For the text-containing cell, return its midpoint in (x, y) coordinate format. 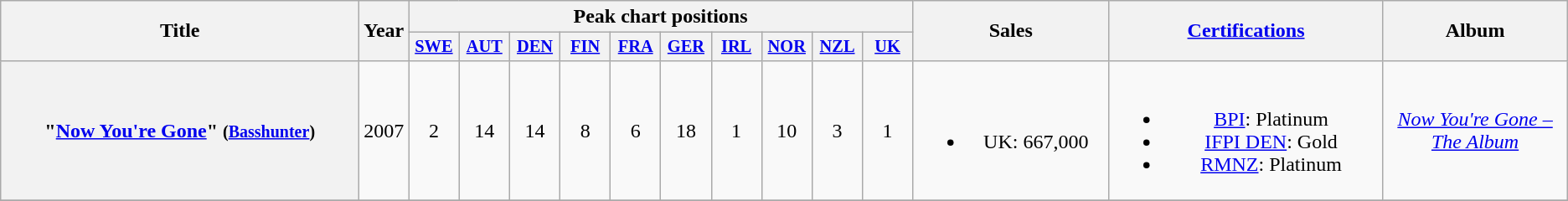
"Now You're Gone" (Basshunter) (180, 131)
BPI: PlatinumIFPI DEN: GoldRMNZ: Platinum (1246, 131)
Now You're Gone – The Album (1475, 131)
IRL (736, 47)
Peak chart positions (661, 17)
8 (585, 131)
Sales (1010, 31)
SWE (434, 47)
AUT (484, 47)
6 (636, 131)
UK (888, 47)
2 (434, 131)
FIN (585, 47)
GER (686, 47)
NZL (837, 47)
3 (837, 131)
FRA (636, 47)
DEN (534, 47)
NOR (787, 47)
18 (686, 131)
Year (384, 31)
10 (787, 131)
UK: 667,000 (1010, 131)
2007 (384, 131)
Certifications (1246, 31)
Title (180, 31)
Album (1475, 31)
